Determine the [x, y] coordinate at the center of the cell enclosing the given text.  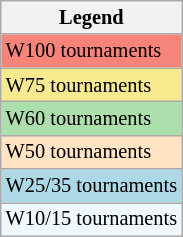
W50 tournaments [92, 152]
W25/35 tournaments [92, 186]
W60 tournaments [92, 118]
W10/15 tournaments [92, 219]
W75 tournaments [92, 85]
Legend [92, 17]
W100 tournaments [92, 51]
